Capture the cell that displays the provided text and extract its (X, Y) central coordinate. 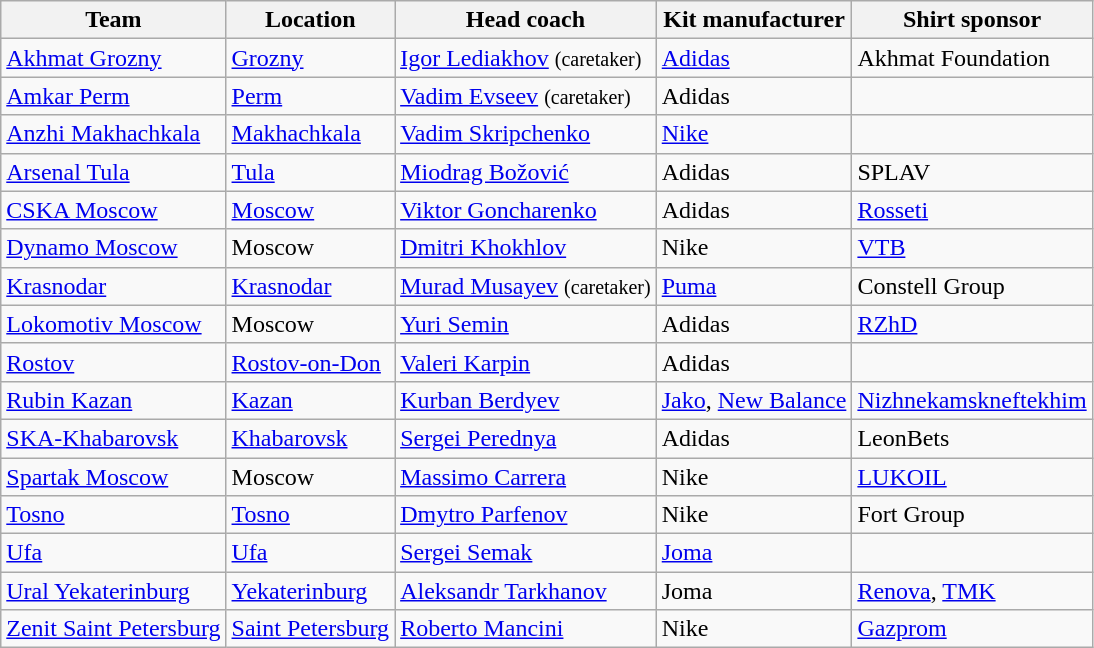
VTB (972, 248)
Team (114, 20)
Aleksandr Tarkhanov (526, 591)
Ural Yekaterinburg (114, 591)
Igor Lediakhov (caretaker) (526, 58)
Massimo Carrera (526, 477)
Dmitri Khokhlov (526, 248)
Lokomotiv Moscow (114, 324)
Shirt sponsor (972, 20)
Akhmat Foundation (972, 58)
LUKOIL (972, 477)
Perm (310, 96)
CSKA Moscow (114, 210)
Tula (310, 172)
Rosseti (972, 210)
Anzhi Makhachkala (114, 134)
LeonBets (972, 438)
Constell Group (972, 286)
Vadim Skripchenko (526, 134)
Murad Musayev (caretaker) (526, 286)
Kit manufacturer (754, 20)
SKA-Khabarovsk (114, 438)
RZhD (972, 324)
Yekaterinburg (310, 591)
Makhachkala (310, 134)
Saint Petersburg (310, 629)
Valeri Karpin (526, 362)
Arsenal Tula (114, 172)
Sergei Perednya (526, 438)
Spartak Moscow (114, 477)
Akhmat Grozny (114, 58)
Roberto Mancini (526, 629)
Location (310, 20)
Head coach (526, 20)
Rubin Kazan (114, 400)
Fort Group (972, 515)
Viktor Goncharenko (526, 210)
Khabarovsk (310, 438)
Renova, TMK (972, 591)
Grozny (310, 58)
Jako, New Balance (754, 400)
Kazan (310, 400)
Rostov-on-Don (310, 362)
Dmytro Parfenov (526, 515)
Amkar Perm (114, 96)
Miodrag Božović (526, 172)
Rostov (114, 362)
Yuri Semin (526, 324)
Sergei Semak (526, 553)
Vadim Evseev (caretaker) (526, 96)
Dynamo Moscow (114, 248)
Kurban Berdyev (526, 400)
SPLAV (972, 172)
Puma (754, 286)
Nizhnekamskneftekhim (972, 400)
Gazprom (972, 629)
Zenit Saint Petersburg (114, 629)
